Find where the given text appears and provide that cell's center as (x, y) coordinate. 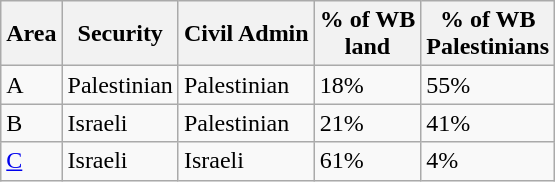
Area (32, 34)
C (32, 161)
61% (368, 161)
41% (488, 123)
% of WBland (368, 34)
B (32, 123)
21% (368, 123)
4% (488, 161)
55% (488, 85)
Civil Admin (246, 34)
% of WBPalestinians (488, 34)
Security (120, 34)
18% (368, 85)
A (32, 85)
